Pinpoint the cell where the given text exists, returning its [x, y] midpoint coordinate. 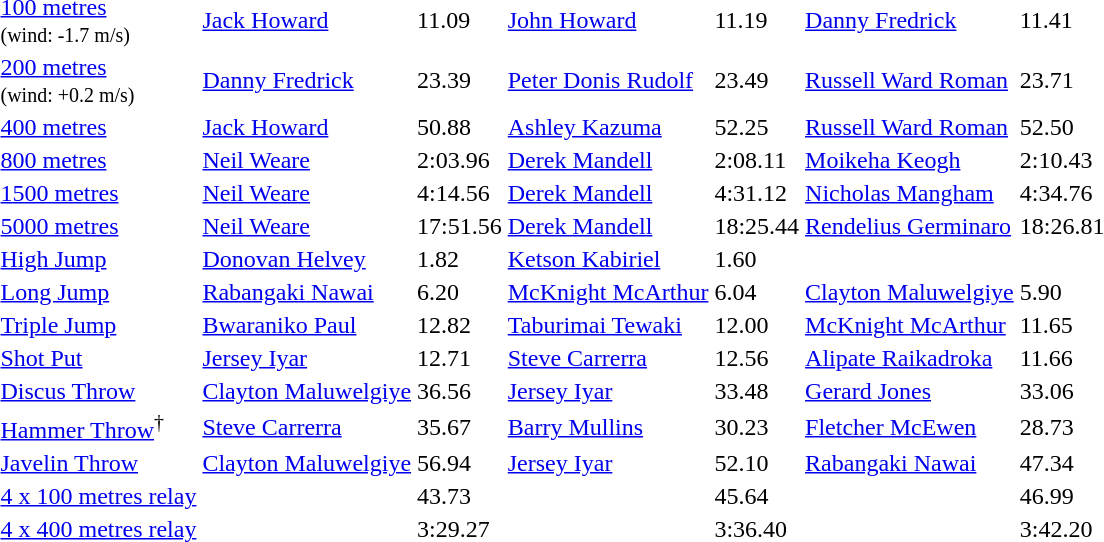
Donovan Helvey [307, 259]
18:25.44 [757, 226]
Moikeha Keogh [910, 160]
12.56 [757, 358]
33.48 [757, 391]
23.49 [757, 80]
12.71 [460, 358]
52.25 [757, 127]
12.82 [460, 325]
Peter Donis Rudolf [608, 80]
12.00 [757, 325]
23.39 [460, 80]
Gerard Jones [910, 391]
6.20 [460, 292]
Fletcher McEwen [910, 427]
Alipate Raikadroka [910, 358]
50.88 [460, 127]
1.82 [460, 259]
30.23 [757, 427]
35.67 [460, 427]
1.60 [757, 259]
Jack Howard [307, 127]
Nicholas Mangham [910, 193]
Ketson Kabiriel [608, 259]
Ashley Kazuma [608, 127]
36.56 [460, 391]
4:14.56 [460, 193]
2:03.96 [460, 160]
Taburimai Tewaki [608, 325]
4:31.12 [757, 193]
6.04 [757, 292]
Barry Mullins [608, 427]
Rendelius Germinaro [910, 226]
Bwaraniko Paul [307, 325]
Danny Fredrick [307, 80]
52.10 [757, 463]
17:51.56 [460, 226]
2:08.11 [757, 160]
56.94 [460, 463]
45.64 [757, 496]
43.73 [460, 496]
